Provide the [X, Y] coordinate of the cell's center where the given text is located.  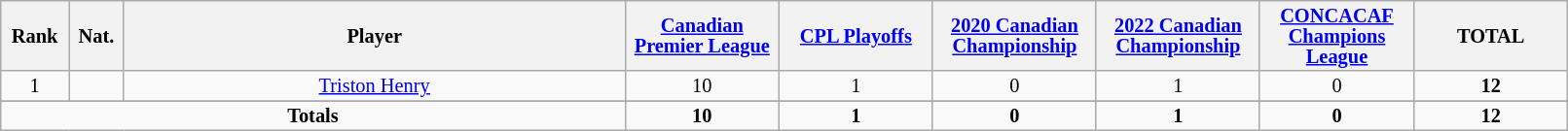
Totals [313, 116]
Triston Henry [374, 85]
CPL Playoffs [856, 35]
TOTAL [1491, 35]
Canadian Premier League [702, 35]
CONCACAF Champions League [1336, 35]
Nat. [97, 35]
Player [374, 35]
Rank [35, 35]
2022 Canadian Championship [1178, 35]
2020 Canadian Championship [1014, 35]
